Provide the (x, y) coordinate of the cell's center where the given text is located.  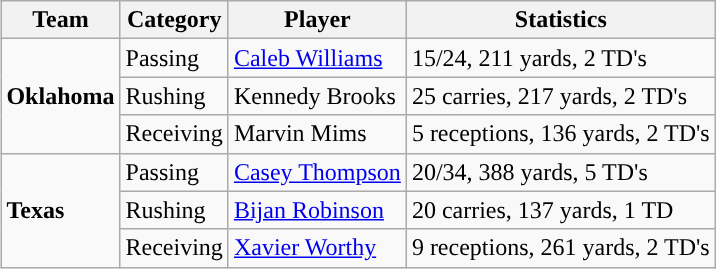
Texas (60, 210)
Oklahoma (60, 96)
25 carries, 217 yards, 2 TD's (560, 96)
20 carries, 137 yards, 1 TD (560, 210)
Category (174, 20)
Statistics (560, 20)
Player (317, 20)
Bijan Robinson (317, 210)
Team (60, 20)
Marvin Mims (317, 134)
Casey Thompson (317, 172)
Xavier Worthy (317, 248)
15/24, 211 yards, 2 TD's (560, 58)
9 receptions, 261 yards, 2 TD's (560, 248)
Caleb Williams (317, 58)
5 receptions, 136 yards, 2 TD's (560, 134)
Kennedy Brooks (317, 96)
20/34, 388 yards, 5 TD's (560, 172)
